Determine the [X, Y] coordinate at the center of the cell enclosing the given text.  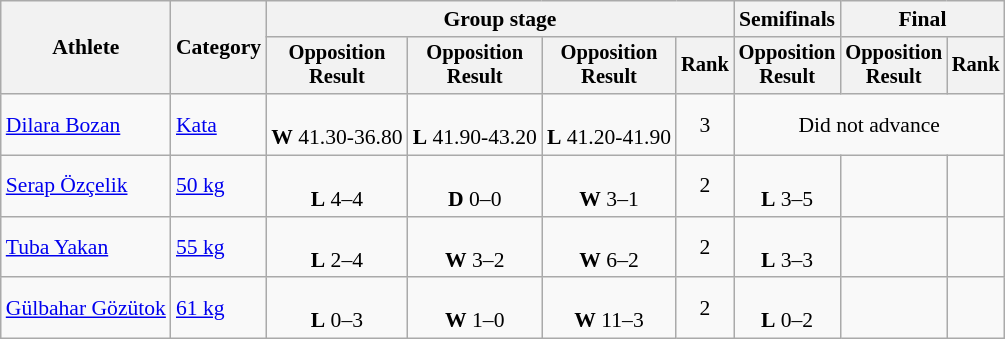
L 4–4 [336, 186]
L 41.90-43.20 [475, 124]
Category [218, 48]
L 3–5 [788, 186]
L 41.20-41.90 [609, 124]
W 1–0 [475, 308]
D 0–0 [475, 186]
W 11–3 [609, 308]
Kata [218, 124]
55 kg [218, 248]
Semifinals [788, 19]
3 [705, 124]
Athlete [86, 48]
W 6–2 [609, 248]
Group stage [500, 19]
L 2–4 [336, 248]
50 kg [218, 186]
W 41.30-36.80 [336, 124]
Dilara Bozan [86, 124]
W 3–1 [609, 186]
L 0–2 [788, 308]
W 3–2 [475, 248]
L 0–3 [336, 308]
Serap Özçelik [86, 186]
L 3–3 [788, 248]
Final [922, 19]
Did not advance [870, 124]
Tuba Yakan [86, 248]
Gülbahar Gözütok [86, 308]
61 kg [218, 308]
